Output the (X, Y) coordinate of the center of the cell containing the given text.  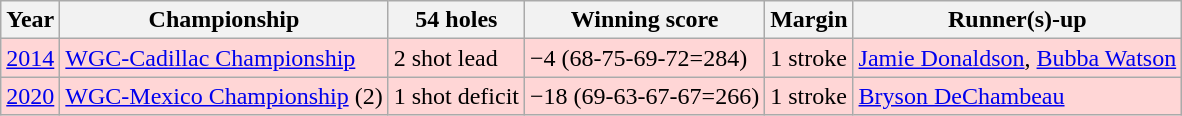
Runner(s)-up (1018, 20)
54 holes (456, 20)
1 shot deficit (456, 96)
Championship (224, 20)
WGC-Mexico Championship (2) (224, 96)
−18 (69-63-67-67=266) (645, 96)
Jamie Donaldson, Bubba Watson (1018, 58)
2 shot lead (456, 58)
−4 (68-75-69-72=284) (645, 58)
Margin (809, 20)
2014 (30, 58)
Winning score (645, 20)
2020 (30, 96)
Bryson DeChambeau (1018, 96)
WGC-Cadillac Championship (224, 58)
Year (30, 20)
